Determine the [X, Y] coordinate at the center of the cell enclosing the given text.  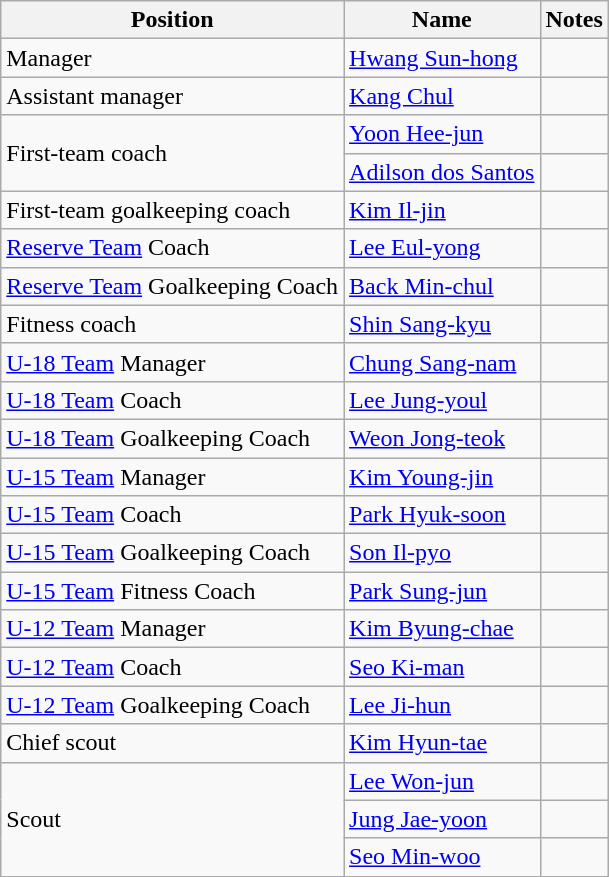
U-12 Team Coach [172, 667]
First-team goalkeeping coach [172, 210]
U-15 Team Goalkeeping Coach [172, 553]
Chief scout [172, 743]
Kim Young-jin [442, 477]
Jung Jae-yoon [442, 819]
Scout [172, 819]
Seo Ki-man [442, 667]
Back Min-chul [442, 286]
Chung Sang-nam [442, 362]
Seo Min-woo [442, 857]
First-team coach [172, 153]
Manager [172, 58]
U-15 Team Manager [172, 477]
Reserve Team Goalkeeping Coach [172, 286]
Kim Hyun-tae [442, 743]
Kang Chul [442, 96]
Park Hyuk-soon [442, 515]
Kim Byung-chae [442, 629]
Lee Eul-yong [442, 248]
U-18 Team Goalkeeping Coach [172, 438]
U-12 Team Goalkeeping Coach [172, 705]
Reserve Team Coach [172, 248]
U-12 Team Manager [172, 629]
Assistant manager [172, 96]
U-18 Team Coach [172, 400]
Weon Jong-teok [442, 438]
Hwang Sun-hong [442, 58]
Yoon Hee-jun [442, 134]
Position [172, 20]
Fitness coach [172, 324]
Son Il-pyo [442, 553]
Name [442, 20]
Notes [574, 20]
U-15 Team Coach [172, 515]
U-18 Team Manager [172, 362]
Lee Ji-hun [442, 705]
Lee Won-jun [442, 781]
Shin Sang-kyu [442, 324]
Park Sung-jun [442, 591]
Kim Il-jin [442, 210]
U-15 Team Fitness Coach [172, 591]
Adilson dos Santos [442, 172]
Lee Jung-youl [442, 400]
